Return the [x, y] coordinate for the center point of the cell that contains the specified text.  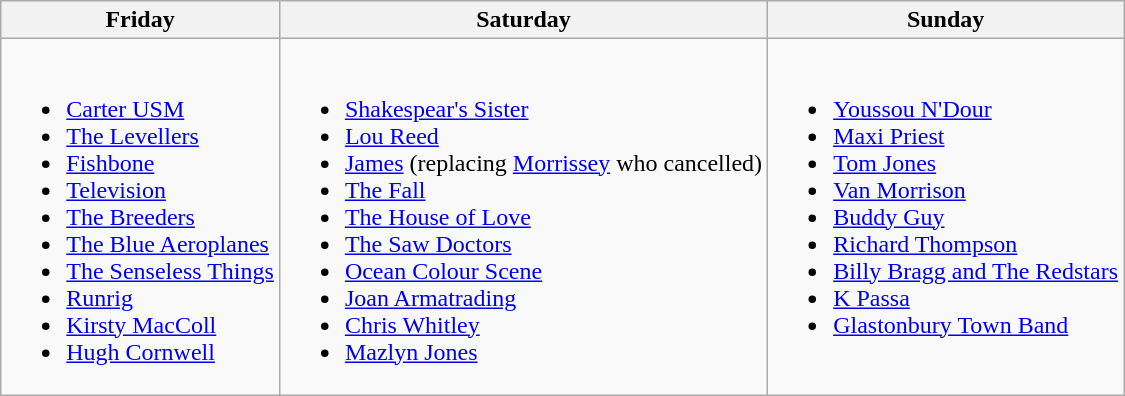
Friday [140, 20]
Carter USMThe LevellersFishboneTelevisionThe BreedersThe Blue AeroplanesThe Senseless ThingsRunrigKirsty MacCollHugh Cornwell [140, 217]
Saturday [523, 20]
Youssou N'DourMaxi PriestTom JonesVan MorrisonBuddy GuyRichard ThompsonBilly Bragg and The RedstarsK PassaGlastonbury Town Band [946, 217]
Sunday [946, 20]
